Identify which cell holds the provided text, then report its [x, y] central coordinate. 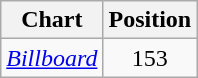
153 [150, 58]
Position [150, 20]
Chart [52, 20]
Billboard [52, 58]
